Extract the (x, y) coordinate from the center of the cell holding the provided text.  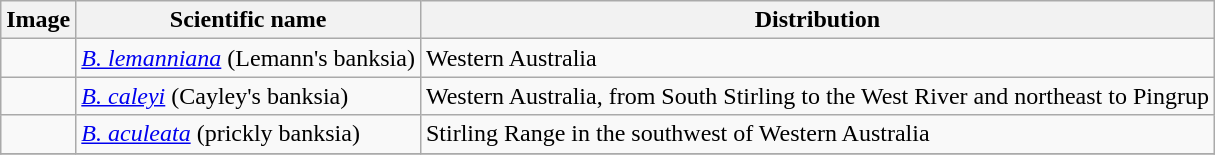
Distribution (817, 20)
B. aculeata (prickly banksia) (248, 134)
Stirling Range in the southwest of Western Australia (817, 134)
Image (38, 20)
Scientific name (248, 20)
Western Australia (817, 58)
Western Australia, from South Stirling to the West River and northeast to Pingrup (817, 96)
B. lemanniana (Lemann's banksia) (248, 58)
B. caleyi (Cayley's banksia) (248, 96)
